Output the [x, y] coordinate of the center of the cell containing the given text.  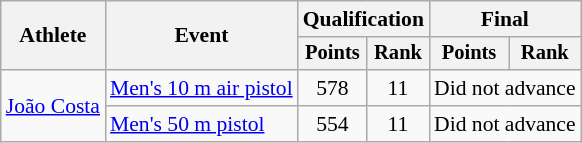
Men's 50 m pistol [202, 124]
Athlete [53, 36]
João Costa [53, 106]
Event [202, 36]
554 [332, 124]
578 [332, 88]
Men's 10 m air pistol [202, 88]
Qualification [364, 19]
Final [505, 19]
